Extract the [X, Y] coordinate from the center of the cell holding the provided text.  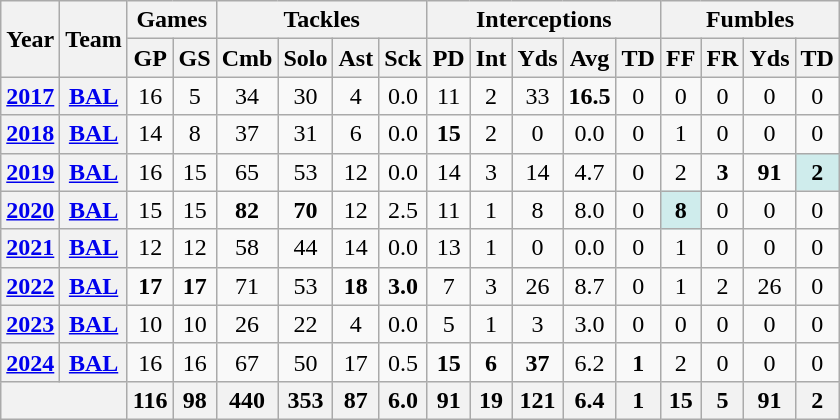
70 [306, 210]
GP [150, 58]
Sck [403, 58]
Games [172, 20]
50 [306, 362]
Solo [306, 58]
Interceptions [544, 20]
0.5 [403, 362]
6.2 [590, 362]
22 [306, 324]
2024 [30, 362]
PD [448, 58]
Int [491, 58]
4.7 [590, 172]
58 [247, 248]
440 [247, 400]
116 [150, 400]
18 [356, 286]
2018 [30, 134]
87 [356, 400]
GS [194, 58]
16.5 [590, 96]
6.4 [590, 400]
33 [538, 96]
30 [306, 96]
2017 [30, 96]
6.0 [403, 400]
Fumbles [750, 20]
13 [448, 248]
44 [306, 248]
Team [94, 39]
Cmb [247, 58]
353 [306, 400]
19 [491, 400]
82 [247, 210]
98 [194, 400]
Tackles [322, 20]
FR [722, 58]
FF [680, 58]
71 [247, 286]
8.7 [590, 286]
2023 [30, 324]
2022 [30, 286]
31 [306, 134]
7 [448, 286]
Year [30, 39]
2019 [30, 172]
Ast [356, 58]
2.5 [403, 210]
67 [247, 362]
2021 [30, 248]
8.0 [590, 210]
121 [538, 400]
2020 [30, 210]
34 [247, 96]
Avg [590, 58]
65 [247, 172]
